Extract the (x, y) coordinate from the center of the cell holding the provided text.  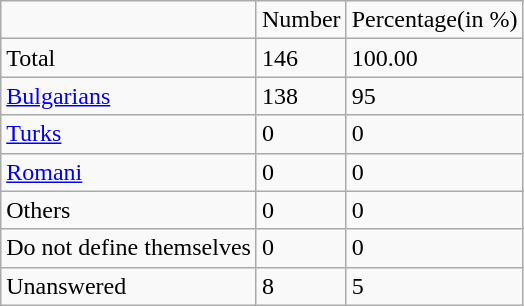
8 (301, 286)
Romani (129, 172)
146 (301, 58)
Unanswered (129, 286)
5 (434, 286)
Turks (129, 134)
Others (129, 210)
138 (301, 96)
Percentage(in %) (434, 20)
Bulgarians (129, 96)
100.00 (434, 58)
Number (301, 20)
Total (129, 58)
95 (434, 96)
Do not define themselves (129, 248)
